Return (x, y) of the center of cell containing provided text 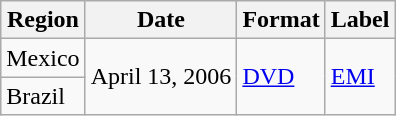
Label (360, 20)
Region (43, 20)
Format (281, 20)
Mexico (43, 58)
DVD (281, 77)
EMI (360, 77)
April 13, 2006 (161, 77)
Brazil (43, 96)
Date (161, 20)
